Return (x, y) of the center of cell containing provided text 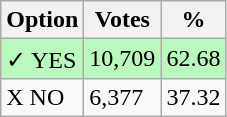
X NO (42, 97)
Votes (122, 20)
Option (42, 20)
% (194, 20)
37.32 (194, 97)
✓ YES (42, 59)
10,709 (122, 59)
62.68 (194, 59)
6,377 (122, 97)
